Determine the (X, Y) coordinate at the center of the cell enclosing the given text.  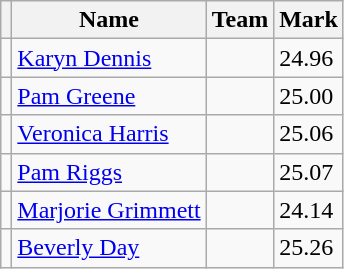
Beverly Day (109, 248)
Karyn Dennis (109, 58)
24.14 (309, 210)
Pam Riggs (109, 172)
Team (240, 20)
25.26 (309, 248)
25.00 (309, 96)
Name (109, 20)
24.96 (309, 58)
Pam Greene (109, 96)
Mark (309, 20)
25.06 (309, 134)
Marjorie Grimmett (109, 210)
25.07 (309, 172)
Veronica Harris (109, 134)
